Locate the cell with the specified text and output its [x, y] center coordinate. 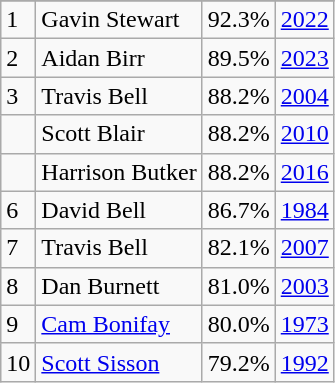
2016 [304, 172]
2003 [304, 286]
2004 [304, 96]
82.1% [238, 248]
Scott Sisson [119, 362]
1984 [304, 210]
2 [18, 58]
9 [18, 324]
Scott Blair [119, 134]
10 [18, 362]
86.7% [238, 210]
89.5% [238, 58]
8 [18, 286]
81.0% [238, 286]
80.0% [238, 324]
Harrison Butker [119, 172]
Dan Burnett [119, 286]
Cam Bonifay [119, 324]
Aidan Birr [119, 58]
2023 [304, 58]
1 [18, 20]
6 [18, 210]
Gavin Stewart [119, 20]
1992 [304, 362]
92.3% [238, 20]
7 [18, 248]
2022 [304, 20]
2010 [304, 134]
2007 [304, 248]
David Bell [119, 210]
3 [18, 96]
1973 [304, 324]
79.2% [238, 362]
